Find where the given text appears and provide that cell's center as [X, Y] coordinate. 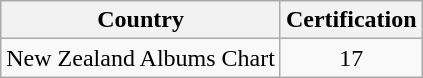
Certification [351, 20]
Country [141, 20]
17 [351, 58]
New Zealand Albums Chart [141, 58]
